Capture the cell that displays the provided text and extract its [x, y] central coordinate. 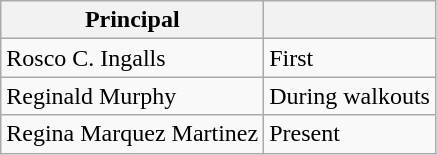
During walkouts [350, 96]
Rosco C. Ingalls [132, 58]
First [350, 58]
Regina Marquez Martinez [132, 134]
Principal [132, 20]
Present [350, 134]
Reginald Murphy [132, 96]
